Return [X, Y] of the center of cell containing provided text 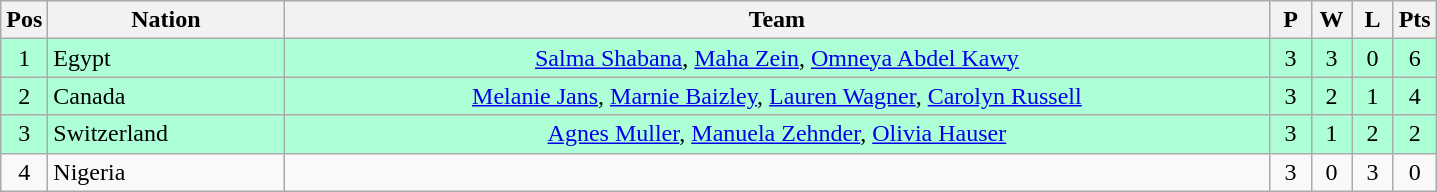
6 [1414, 58]
W [1332, 20]
Pos [24, 20]
Egypt [166, 58]
Canada [166, 96]
Agnes Muller, Manuela Zehnder, Olivia Hauser [777, 134]
Nation [166, 20]
L [1372, 20]
Pts [1414, 20]
Nigeria [166, 172]
Switzerland [166, 134]
Melanie Jans, Marnie Baizley, Lauren Wagner, Carolyn Russell [777, 96]
P [1290, 20]
Team [777, 20]
Salma Shabana, Maha Zein, Omneya Abdel Kawy [777, 58]
